Search for the cell housing the specified text and yield its [X, Y] center coordinate. 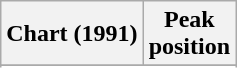
Peak position [189, 34]
Chart (1991) [72, 34]
